Locate the cell with the specified text and output its [X, Y] center coordinate. 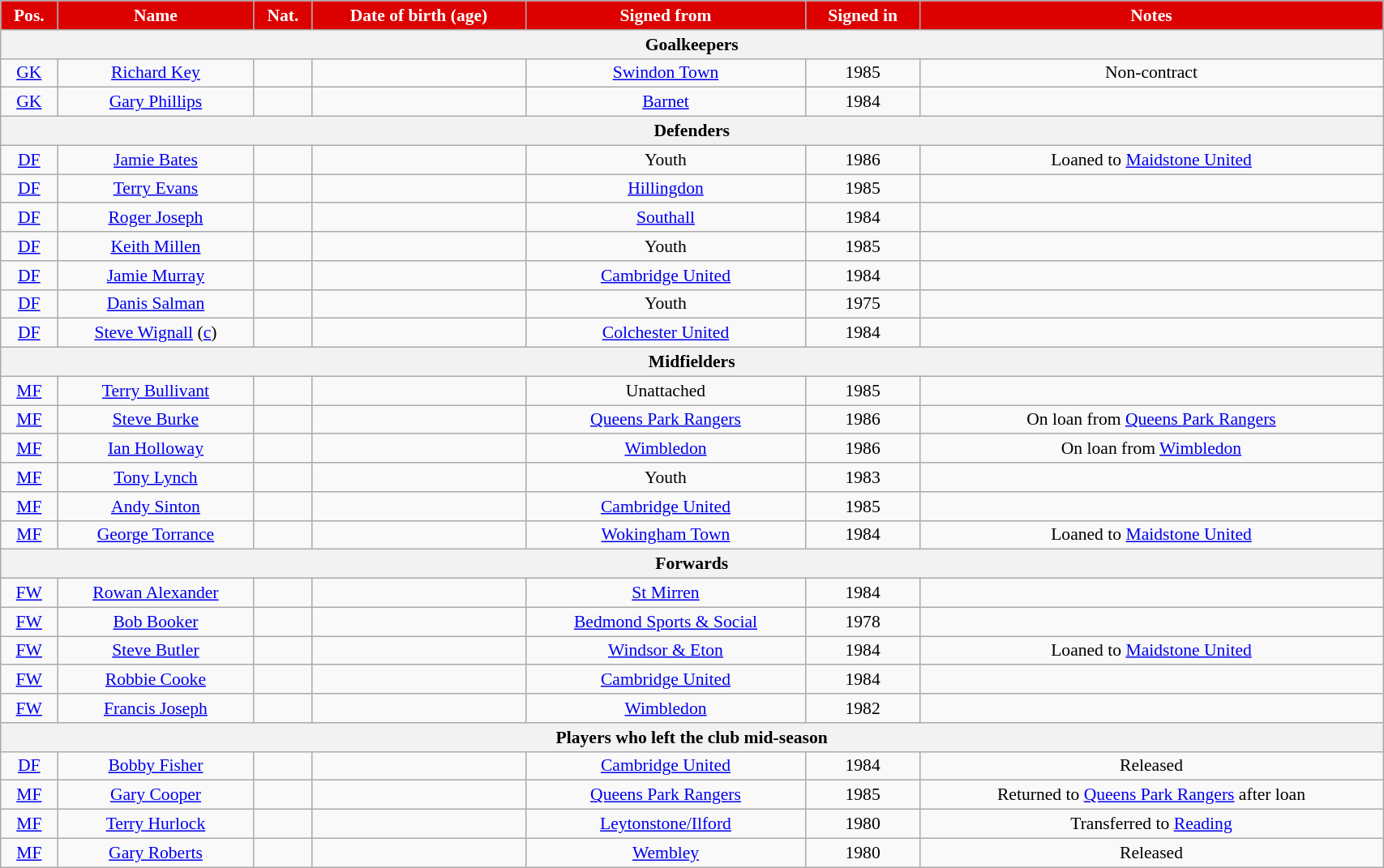
Roger Joseph [156, 218]
Midfielders [692, 362]
Swindon Town [666, 73]
1978 [863, 622]
Returned to Queens Park Rangers after loan [1151, 795]
Bedmond Sports & Social [666, 622]
George Torrance [156, 535]
Goalkeepers [692, 45]
St Mirren [666, 593]
Rowan Alexander [156, 593]
Hillingdon [666, 189]
1975 [863, 304]
Steve Burke [156, 420]
Francis Joseph [156, 708]
Robbie Cooke [156, 680]
Signed in [863, 15]
Colchester United [666, 333]
1982 [863, 708]
Players who left the club mid-season [692, 738]
Jamie Murray [156, 276]
Forwards [692, 564]
Barnet [666, 102]
Richard Key [156, 73]
Bob Booker [156, 622]
Steve Butler [156, 651]
Southall [666, 218]
Gary Roberts [156, 853]
Non-contract [1151, 73]
Pos. [29, 15]
Leytonstone/Ilford [666, 824]
Gary Phillips [156, 102]
Transferred to Reading [1151, 824]
Nat. [283, 15]
Danis Salman [156, 304]
Windsor & Eton [666, 651]
Jamie Bates [156, 160]
Gary Cooper [156, 795]
Terry Hurlock [156, 824]
On loan from Wimbledon [1151, 449]
Name [156, 15]
Andy Sinton [156, 507]
Signed from [666, 15]
Terry Bullivant [156, 391]
Wokingham Town [666, 535]
Notes [1151, 15]
Tony Lynch [156, 477]
Keith Millen [156, 246]
Bobby Fisher [156, 766]
Steve Wignall (c) [156, 333]
1983 [863, 477]
Terry Evans [156, 189]
On loan from Queens Park Rangers [1151, 420]
Date of birth (age) [418, 15]
Ian Holloway [156, 449]
Defenders [692, 131]
Wembley [666, 853]
Unattached [666, 391]
